Provide the (x, y) coordinate of the cell's center where the given text is located.  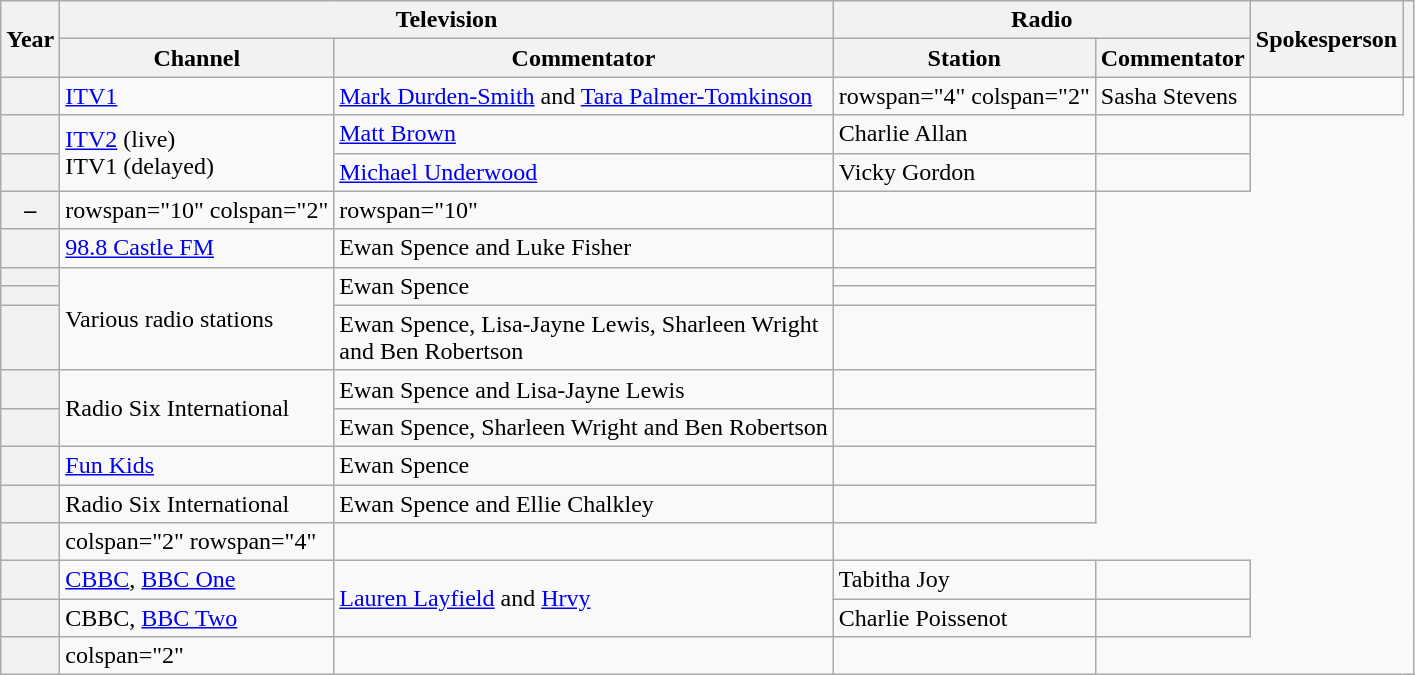
Ewan Spence and Luke Fisher (584, 248)
98.8 Castle FM (197, 248)
Lauren Layfield and Hrvy (584, 599)
Ewan Spence, Sharleen Wright and Ben Robertson (584, 427)
Television (447, 20)
Matt Brown (584, 134)
rowspan="10" (584, 210)
Channel (197, 58)
– (30, 210)
Tabitha Joy (964, 580)
Vicky Gordon (964, 172)
colspan="2" (197, 656)
Michael Underwood (584, 172)
Ewan Spence and Lisa-Jayne Lewis (584, 389)
Spokesperson (1326, 39)
Sasha Stevens (1172, 96)
Charlie Allan (964, 134)
ITV1 (197, 96)
colspan="2" rowspan="4" (197, 542)
Mark Durden-Smith and Tara Palmer-Tomkinson (584, 96)
CBBC, BBC Two (197, 618)
CBBC, BBC One (197, 580)
Ewan Spence, Lisa-Jayne Lewis, Sharleen Wrightand Ben Robertson (584, 338)
Radio (1042, 20)
Ewan Spence and Ellie Chalkley (584, 503)
Various radio stations (197, 318)
rowspan="4" colspan="2" (964, 96)
rowspan="10" colspan="2" (197, 210)
Year (30, 39)
ITV2 (live)ITV1 (delayed) (197, 153)
Fun Kids (197, 465)
Charlie Poissenot (964, 618)
Station (964, 58)
